Find where the given text appears and provide that cell's center as (x, y) coordinate. 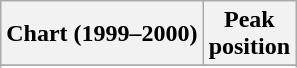
Chart (1999–2000) (102, 34)
Peakposition (249, 34)
